Capture the cell that displays the provided text and extract its [x, y] central coordinate. 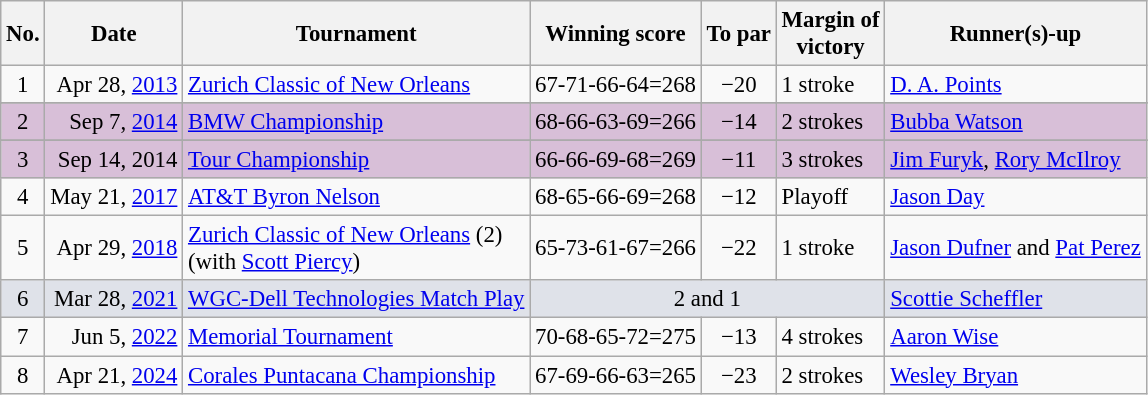
Sep 14, 2014 [114, 160]
No. [23, 34]
Apr 28, 2013 [114, 85]
D. A. Points [1016, 85]
Margin ofvictory [830, 34]
−14 [738, 122]
1 [23, 85]
67-71-66-64=268 [616, 85]
7 [23, 337]
4 [23, 197]
−20 [738, 85]
AT&T Byron Nelson [356, 197]
Scottie Scheffler [1016, 299]
Memorial Tournament [356, 337]
Date [114, 34]
Tour Championship [356, 160]
May 21, 2017 [114, 197]
−11 [738, 160]
Winning score [616, 34]
−13 [738, 337]
To par [738, 34]
BMW Championship [356, 122]
Apr 29, 2018 [114, 248]
70-68-65-72=275 [616, 337]
68-65-66-69=268 [616, 197]
2 [23, 122]
−12 [738, 197]
Bubba Watson [1016, 122]
3 [23, 160]
Zurich Classic of New Orleans [356, 85]
67-69-66-63=265 [616, 375]
Jun 5, 2022 [114, 337]
WGC-Dell Technologies Match Play [356, 299]
Sep 7, 2014 [114, 122]
66-66-69-68=269 [616, 160]
Wesley Bryan [1016, 375]
Aaron Wise [1016, 337]
2 and 1 [708, 299]
3 strokes [830, 160]
4 strokes [830, 337]
8 [23, 375]
Jason Day [1016, 197]
Apr 21, 2024 [114, 375]
Mar 28, 2021 [114, 299]
Corales Puntacana Championship [356, 375]
Runner(s)-up [1016, 34]
Jason Dufner and Pat Perez [1016, 248]
65-73-61-67=266 [616, 248]
6 [23, 299]
Zurich Classic of New Orleans (2)(with Scott Piercy) [356, 248]
Jim Furyk, Rory McIlroy [1016, 160]
5 [23, 248]
−23 [738, 375]
Tournament [356, 34]
Playoff [830, 197]
68-66-63-69=266 [616, 122]
−22 [738, 248]
